From the cell containing the given text, extract its center point as (X, Y) coordinate. 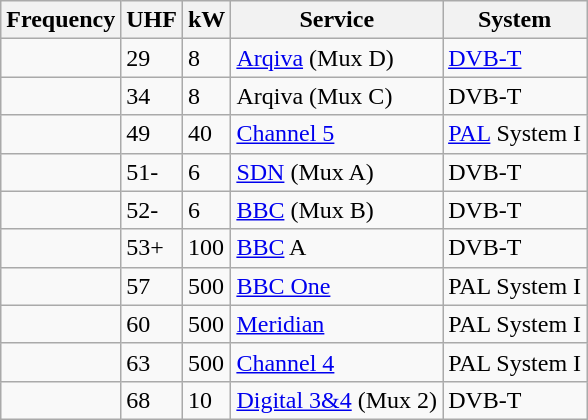
UHF (152, 20)
51- (152, 172)
Meridian (337, 324)
49 (152, 134)
Arqiva (Mux C) (337, 96)
Digital 3&4 (Mux 2) (337, 400)
SDN (Mux A) (337, 172)
40 (206, 134)
BBC One (337, 286)
60 (152, 324)
34 (152, 96)
53+ (152, 248)
System (515, 20)
Arqiva (Mux D) (337, 58)
100 (206, 248)
63 (152, 362)
kW (206, 20)
57 (152, 286)
29 (152, 58)
Channel 4 (337, 362)
BBC (Mux B) (337, 210)
10 (206, 400)
Frequency (61, 20)
52- (152, 210)
BBC A (337, 248)
Channel 5 (337, 134)
68 (152, 400)
Service (337, 20)
